Identify which cell holds the provided text, then report its (x, y) central coordinate. 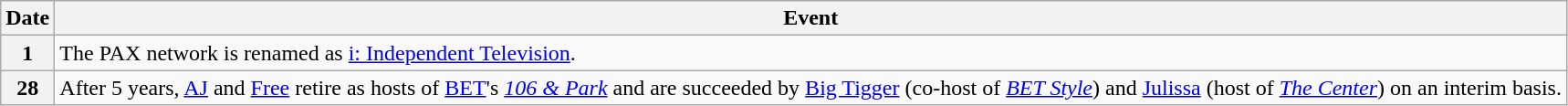
1 (27, 53)
Date (27, 18)
The PAX network is renamed as i: Independent Television. (810, 53)
28 (27, 88)
Event (810, 18)
